Return the [X, Y] coordinate for the center point of the cell that contains the specified text.  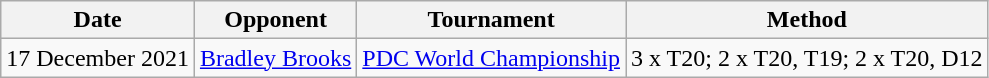
3 x T20; 2 x T20, T19; 2 x T20, D12 [808, 58]
Tournament [492, 20]
Opponent [275, 20]
PDC World Championship [492, 58]
Date [98, 20]
Method [808, 20]
Bradley Brooks [275, 58]
17 December 2021 [98, 58]
